Scan for the cell matching the given text and deliver its [X, Y] coordinate at center. 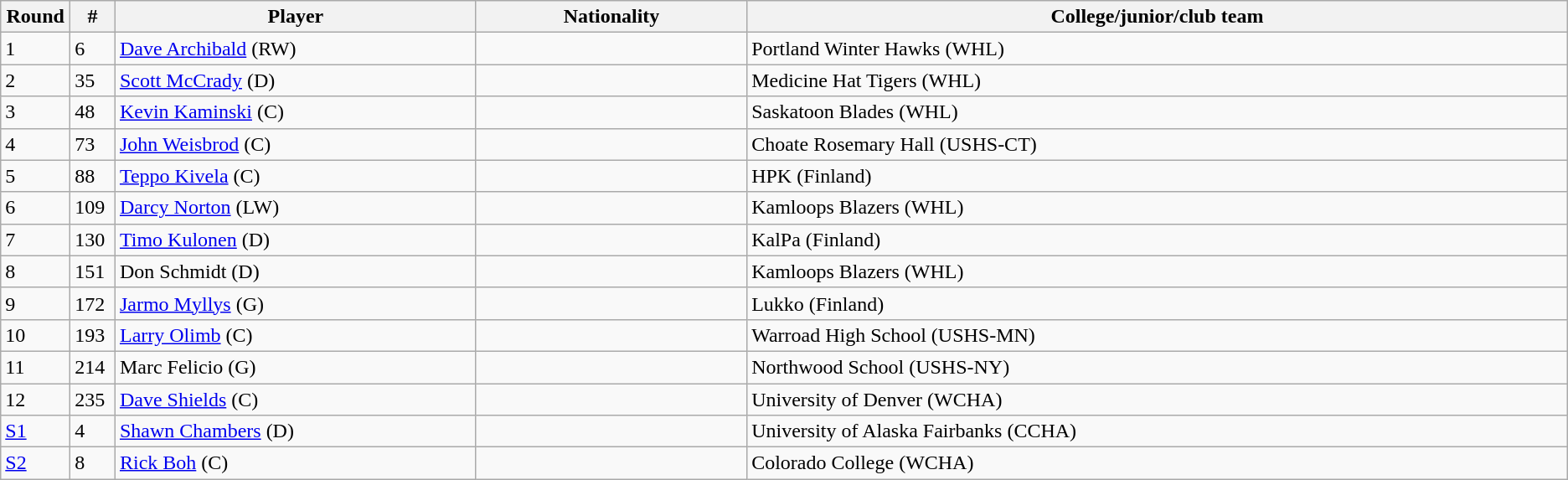
130 [93, 240]
Timo Kulonen (D) [295, 240]
Colorado College (WCHA) [1158, 463]
Lukko (Finland) [1158, 303]
Rick Boh (C) [295, 463]
S1 [35, 431]
Medicine Hat Tigers (WHL) [1158, 80]
Darcy Norton (LW) [295, 208]
S2 [35, 463]
35 [93, 80]
Dave Archibald (RW) [295, 49]
Dave Shields (C) [295, 400]
John Weisbrod (C) [295, 144]
Marc Felicio (G) [295, 367]
Player [295, 17]
University of Alaska Fairbanks (CCHA) [1158, 431]
10 [35, 335]
Choate Rosemary Hall (USHS-CT) [1158, 144]
12 [35, 400]
9 [35, 303]
Shawn Chambers (D) [295, 431]
Warroad High School (USHS-MN) [1158, 335]
73 [93, 144]
Scott McCrady (D) [295, 80]
88 [93, 176]
109 [93, 208]
# [93, 17]
Round [35, 17]
Kevin Kaminski (C) [295, 112]
11 [35, 367]
Nationality [611, 17]
HPK (Finland) [1158, 176]
48 [93, 112]
235 [93, 400]
Larry Olimb (C) [295, 335]
214 [93, 367]
193 [93, 335]
Don Schmidt (D) [295, 271]
Saskatoon Blades (WHL) [1158, 112]
Jarmo Myllys (G) [295, 303]
3 [35, 112]
Teppo Kivela (C) [295, 176]
7 [35, 240]
Portland Winter Hawks (WHL) [1158, 49]
2 [35, 80]
151 [93, 271]
Northwood School (USHS-NY) [1158, 367]
1 [35, 49]
College/junior/club team [1158, 17]
University of Denver (WCHA) [1158, 400]
KalPa (Finland) [1158, 240]
5 [35, 176]
172 [93, 303]
